Search for the cell housing the specified text and yield its [X, Y] center coordinate. 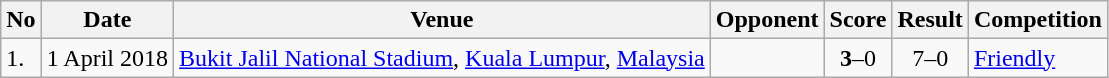
No [21, 20]
Venue [442, 20]
1. [21, 58]
7–0 [930, 58]
3–0 [858, 58]
Bukit Jalil National Stadium, Kuala Lumpur, Malaysia [442, 58]
Friendly [1038, 58]
Score [858, 20]
Competition [1038, 20]
Date [107, 20]
Opponent [767, 20]
Result [930, 20]
1 April 2018 [107, 58]
